Determine the (X, Y) coordinate at the center of the cell enclosing the given text.  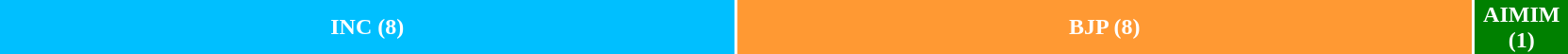
BJP (8) (1106, 27)
AIMIM (1) (1521, 27)
INC (8) (368, 27)
